Determine the [x, y] coordinate at the center of the cell enclosing the given text.  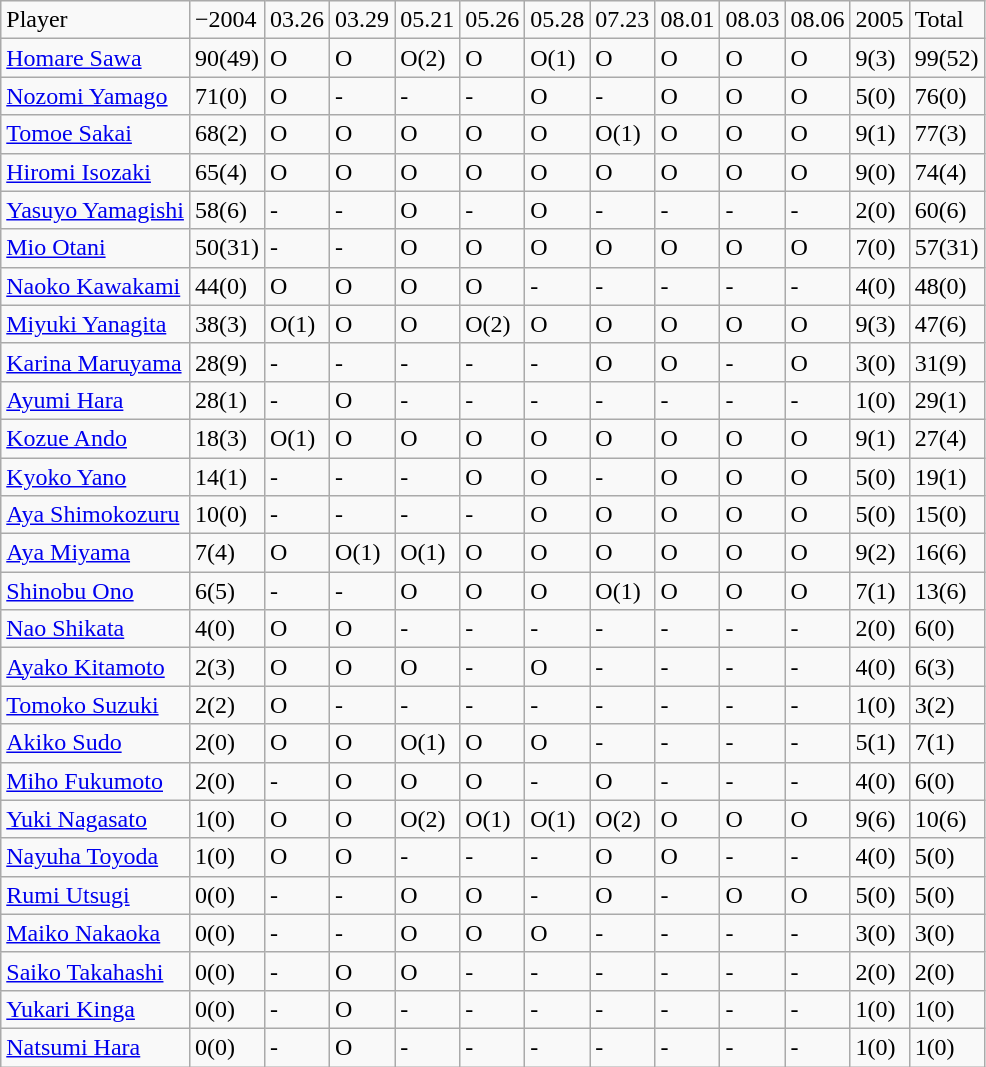
10(0) [226, 515]
2(2) [226, 705]
9(2) [880, 553]
Nozomi Yamago [96, 96]
44(0) [226, 286]
Hiromi Isozaki [96, 172]
Ayako Kitamoto [96, 667]
Nao Shikata [96, 629]
Aya Miyama [96, 553]
3(2) [946, 705]
65(4) [226, 172]
2(3) [226, 667]
99(52) [946, 58]
9(6) [880, 819]
Homare Sawa [96, 58]
28(1) [226, 400]
08.01 [688, 20]
60(6) [946, 210]
74(4) [946, 172]
Mio Otani [96, 248]
77(3) [946, 134]
Karina Maruyama [96, 362]
Akiko Sudo [96, 743]
Ayumi Hara [96, 400]
6(3) [946, 667]
05.28 [558, 20]
05.21 [428, 20]
Saiko Takahashi [96, 971]
90(49) [226, 58]
Total [946, 20]
Player [96, 20]
50(31) [226, 248]
Nayuha Toyoda [96, 857]
Tomoe Sakai [96, 134]
08.03 [752, 20]
Aya Shimokozuru [96, 515]
15(0) [946, 515]
38(3) [226, 324]
14(1) [226, 477]
48(0) [946, 286]
19(1) [946, 477]
18(3) [226, 438]
2005 [880, 20]
−2004 [226, 20]
05.26 [492, 20]
7(0) [880, 248]
Naoko Kawakami [96, 286]
9(0) [880, 172]
71(0) [226, 96]
57(31) [946, 248]
Miho Fukumoto [96, 781]
28(9) [226, 362]
16(6) [946, 553]
08.06 [818, 20]
76(0) [946, 96]
27(4) [946, 438]
13(6) [946, 591]
10(6) [946, 819]
03.26 [296, 20]
6(5) [226, 591]
Maiko Nakaoka [96, 933]
5(1) [880, 743]
03.29 [362, 20]
07.23 [622, 20]
Shinobu Ono [96, 591]
58(6) [226, 210]
68(2) [226, 134]
Yasuyo Yamagishi [96, 210]
29(1) [946, 400]
Kozue Ando [96, 438]
Natsumi Hara [96, 1047]
31(9) [946, 362]
Miyuki Yanagita [96, 324]
7(4) [226, 553]
47(6) [946, 324]
Yukari Kinga [96, 1009]
Rumi Utsugi [96, 895]
Yuki Nagasato [96, 819]
Tomoko Suzuki [96, 705]
Kyoko Yano [96, 477]
